Capture the cell that displays the provided text and extract its (X, Y) central coordinate. 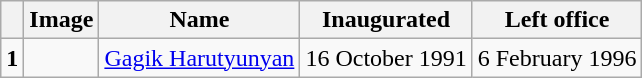
16 October 1991 (386, 58)
Image (62, 20)
Inaugurated (386, 20)
Name (200, 20)
Left office (557, 20)
Gagik Harutyunyan (200, 58)
6 February 1996 (557, 58)
1 (12, 58)
